Provide the [x, y] coordinate of the cell's center where the given text is located.  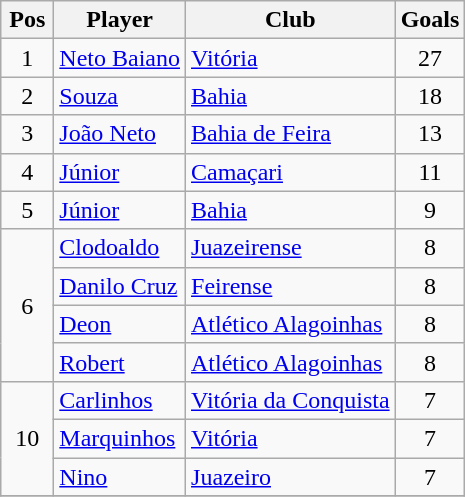
João Neto [120, 134]
11 [430, 172]
Souza [120, 96]
Deon [120, 324]
6 [28, 305]
1 [28, 58]
27 [430, 58]
Juazeirense [291, 248]
Robert [120, 362]
Carlinhos [120, 400]
Goals [430, 20]
Camaçari [291, 172]
13 [430, 134]
Nino [120, 477]
2 [28, 96]
Club [291, 20]
Clodoaldo [120, 248]
Bahia de Feira [291, 134]
Marquinhos [120, 438]
9 [430, 210]
18 [430, 96]
Vitória da Conquista [291, 400]
Pos [28, 20]
Player [120, 20]
Danilo Cruz [120, 286]
Feirense [291, 286]
Neto Baiano [120, 58]
Juazeiro [291, 477]
5 [28, 210]
3 [28, 134]
10 [28, 438]
4 [28, 172]
